From the cell containing the given text, extract its center point as (X, Y) coordinate. 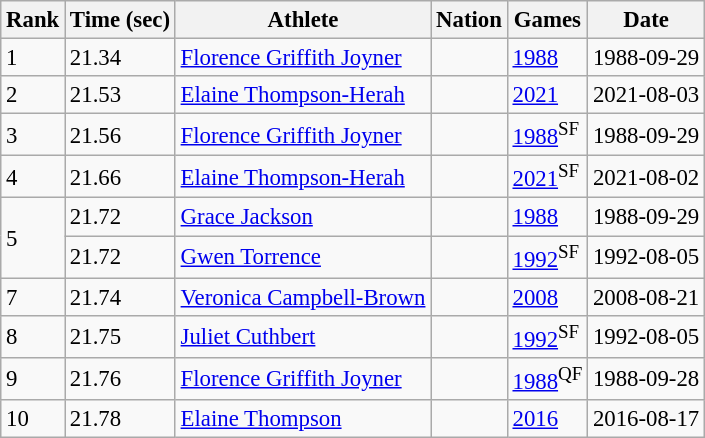
Veronica Campbell-Brown (302, 297)
2016-08-17 (646, 419)
Date (646, 20)
2008 (547, 297)
5 (33, 238)
Games (547, 20)
1988-09-28 (646, 379)
Rank (33, 20)
1988QF (547, 379)
Gwen Torrence (302, 257)
21.56 (120, 135)
21.78 (120, 419)
1988SF (547, 135)
2021-08-02 (646, 177)
8 (33, 336)
1 (33, 58)
3 (33, 135)
21.34 (120, 58)
Nation (469, 20)
2021-08-03 (646, 95)
21.66 (120, 177)
2021 (547, 95)
2008-08-21 (646, 297)
7 (33, 297)
21.76 (120, 379)
Athlete (302, 20)
2 (33, 95)
Juliet Cuthbert (302, 336)
9 (33, 379)
Grace Jackson (302, 217)
Time (sec) (120, 20)
10 (33, 419)
21.53 (120, 95)
4 (33, 177)
Elaine Thompson (302, 419)
2021SF (547, 177)
21.75 (120, 336)
2016 (547, 419)
21.74 (120, 297)
